Detect which cell encompasses the target text, then output its (x, y) center coordinate. 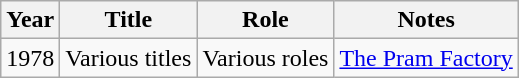
Role (266, 20)
Notes (426, 20)
1978 (30, 58)
Various roles (266, 58)
Title (128, 20)
Year (30, 20)
Various titles (128, 58)
The Pram Factory (426, 58)
